Scan for the cell matching the given text and deliver its [x, y] coordinate at center. 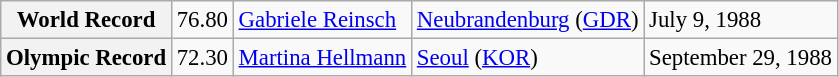
Seoul (KOR) [528, 58]
Gabriele Reinsch [322, 20]
72.30 [202, 58]
Olympic Record [86, 58]
September 29, 1988 [740, 58]
World Record [86, 20]
Neubrandenburg (GDR) [528, 20]
July 9, 1988 [740, 20]
76.80 [202, 20]
Martina Hellmann [322, 58]
